Provide the (x, y) coordinate of the cell's center where the given text is located.  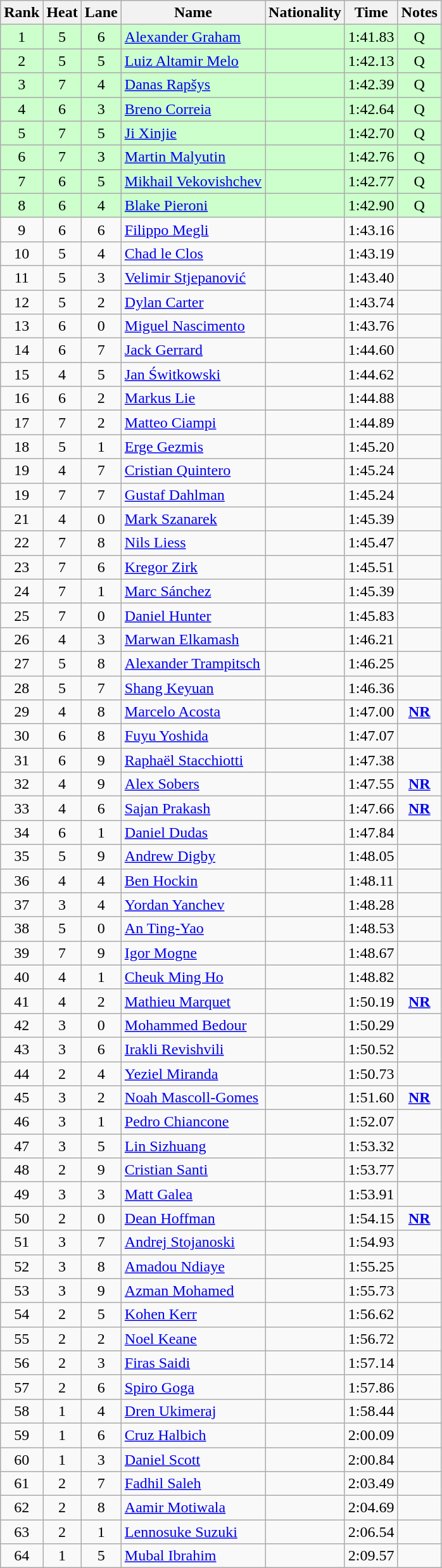
Lane (101, 13)
Nationality (305, 13)
Irakli Revishvili (193, 1049)
2:04.69 (371, 1508)
1:48.53 (371, 929)
Danas Rapšys (193, 85)
Luiz Altamir Melo (193, 61)
Lin Sizhuang (193, 1146)
1:42.76 (371, 157)
12 (22, 302)
1:42.64 (371, 109)
1:52.07 (371, 1122)
30 (22, 736)
1:42.70 (371, 133)
An Ting-Yao (193, 929)
1:41.83 (371, 37)
15 (22, 374)
Mathieu Marquet (193, 1001)
Andrew Digby (193, 857)
42 (22, 1025)
1:43.76 (371, 326)
31 (22, 760)
1:48.67 (371, 953)
1:43.16 (371, 229)
32 (22, 784)
Ji Xinjie (193, 133)
46 (22, 1122)
Mohammed Bedour (193, 1025)
40 (22, 977)
Velimir Stjepanović (193, 277)
1:46.25 (371, 663)
Marwan Elkamash (193, 639)
35 (22, 857)
10 (22, 253)
1:56.62 (371, 1315)
Cristian Santi (193, 1170)
1:50.29 (371, 1025)
Noah Mascoll-Gomes (193, 1098)
43 (22, 1049)
26 (22, 639)
25 (22, 615)
22 (22, 543)
1:47.07 (371, 736)
28 (22, 687)
Matteo Ciampi (193, 423)
Alex Sobers (193, 784)
Alexander Graham (193, 37)
38 (22, 929)
Fadhil Saleh (193, 1484)
1:45.20 (371, 447)
Nils Liess (193, 543)
Daniel Scott (193, 1459)
Mikhail Vekovishchev (193, 181)
Sajan Prakash (193, 808)
Dylan Carter (193, 302)
2:00.09 (371, 1435)
Matt Galea (193, 1194)
Mubal Ibrahim (193, 1556)
56 (22, 1363)
Cruz Halbich (193, 1435)
Markus Lie (193, 398)
Yordan Yanchev (193, 905)
Heat (62, 13)
1:47.00 (371, 712)
62 (22, 1508)
Shang Keyuan (193, 687)
1:45.51 (371, 567)
1:55.25 (371, 1266)
1:42.77 (371, 181)
Amadou Ndiaye (193, 1266)
Blake Pieroni (193, 205)
1:53.91 (371, 1194)
14 (22, 350)
41 (22, 1001)
13 (22, 326)
Cheuk Ming Ho (193, 977)
44 (22, 1074)
Erge Gezmis (193, 447)
23 (22, 567)
1:50.73 (371, 1074)
2:06.54 (371, 1532)
61 (22, 1484)
Firas Saidi (193, 1363)
1:50.52 (371, 1049)
52 (22, 1266)
1:53.77 (371, 1170)
Jan Świtkowski (193, 374)
Raphaël Stacchiotti (193, 760)
1:46.21 (371, 639)
Daniel Hunter (193, 615)
1:45.83 (371, 615)
51 (22, 1242)
1:55.73 (371, 1291)
Breno Correia (193, 109)
1:44.89 (371, 423)
2:03.49 (371, 1484)
1:44.62 (371, 374)
Gustaf Dahlman (193, 495)
58 (22, 1411)
54 (22, 1315)
53 (22, 1291)
1:44.88 (371, 398)
1:54.15 (371, 1218)
1:48.11 (371, 881)
29 (22, 712)
1:51.60 (371, 1098)
50 (22, 1218)
1:45.47 (371, 543)
34 (22, 832)
27 (22, 663)
Marc Sánchez (193, 591)
1:56.72 (371, 1339)
1:47.38 (371, 760)
1:48.82 (371, 977)
1:54.93 (371, 1242)
1:57.14 (371, 1363)
63 (22, 1532)
Filippo Megli (193, 229)
49 (22, 1194)
Daniel Dudas (193, 832)
Dren Ukimeraj (193, 1411)
1:48.05 (371, 857)
21 (22, 519)
Chad le Clos (193, 253)
1:47.84 (371, 832)
17 (22, 423)
55 (22, 1339)
Jack Gerrard (193, 350)
60 (22, 1459)
18 (22, 447)
Aamir Motiwala (193, 1508)
Kregor Zirk (193, 567)
Andrej Stojanoski (193, 1242)
Pedro Chiancone (193, 1122)
Alexander Trampitsch (193, 663)
64 (22, 1556)
1:50.19 (371, 1001)
Yeziel Miranda (193, 1074)
Noel Keane (193, 1339)
Notes (419, 13)
57 (22, 1387)
1:47.55 (371, 784)
Martin Malyutin (193, 157)
33 (22, 808)
Cristian Quintero (193, 471)
1:42.39 (371, 85)
1:47.66 (371, 808)
Dean Hoffman (193, 1218)
39 (22, 953)
Lennosuke Suzuki (193, 1532)
Time (371, 13)
2:09.57 (371, 1556)
2:00.84 (371, 1459)
24 (22, 591)
1:53.32 (371, 1146)
Rank (22, 13)
1:42.90 (371, 205)
16 (22, 398)
59 (22, 1435)
1:44.60 (371, 350)
45 (22, 1098)
1:48.28 (371, 905)
1:57.86 (371, 1387)
Igor Mogne (193, 953)
1:43.40 (371, 277)
1:43.74 (371, 302)
11 (22, 277)
Marcelo Acosta (193, 712)
Name (193, 13)
36 (22, 881)
Fuyu Yoshida (193, 736)
Kohen Kerr (193, 1315)
Mark Szanarek (193, 519)
1:42.13 (371, 61)
1:46.36 (371, 687)
Miguel Nascimento (193, 326)
1:58.44 (371, 1411)
37 (22, 905)
Spiro Goga (193, 1387)
47 (22, 1146)
Azman Mohamed (193, 1291)
Ben Hockin (193, 881)
1:43.19 (371, 253)
48 (22, 1170)
